Determine the [x, y] coordinate at the center of the cell enclosing the given text.  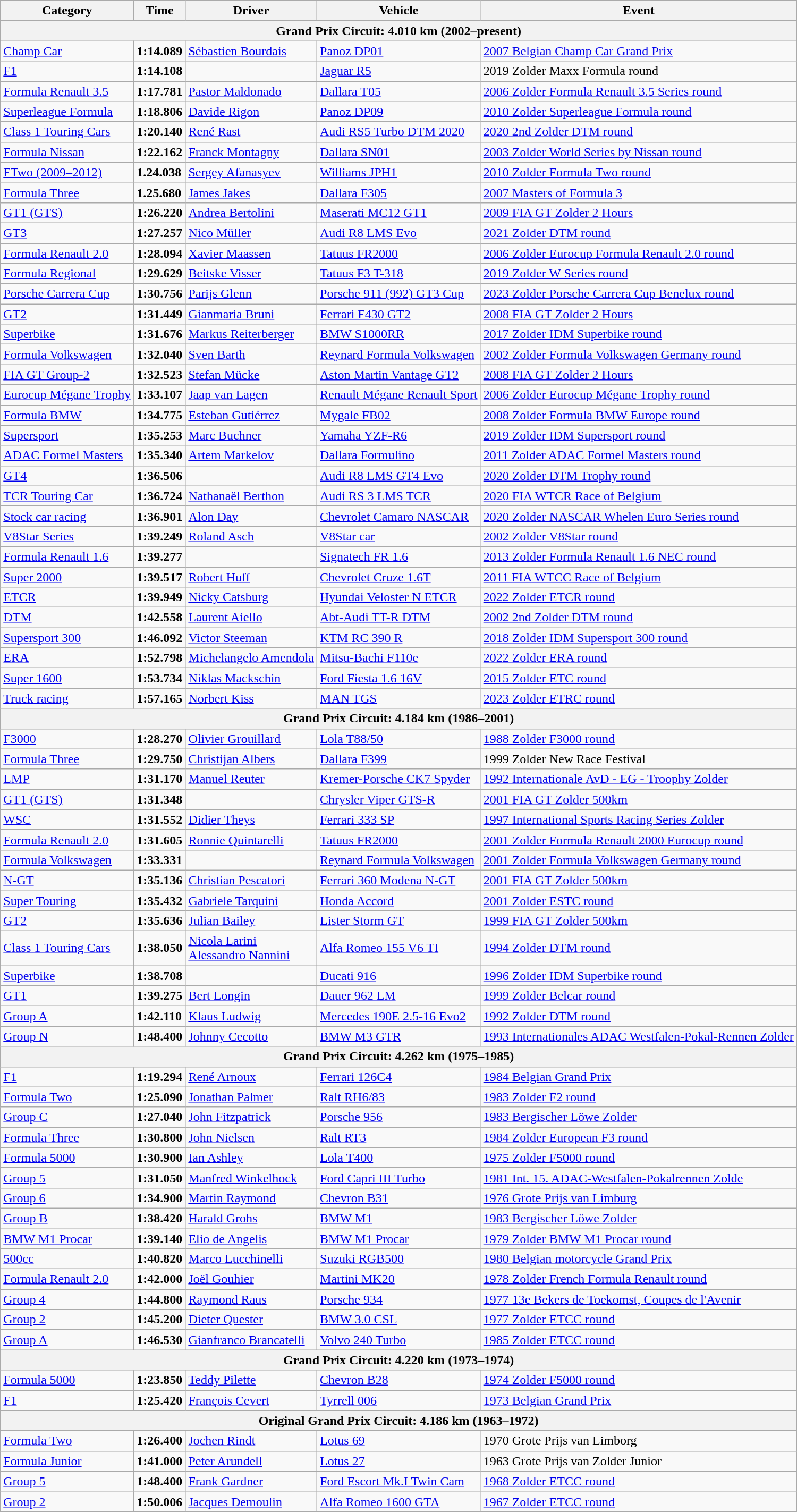
Julian Bailey [251, 921]
Olivier Grouillard [251, 739]
Hyundai Veloster N ETCR [399, 597]
GT1 [67, 996]
2019 Zolder Maxx Formula round [639, 71]
1980 Belgian motorcycle Grand Prix [639, 1259]
1:25.420 [159, 1400]
Lotus 27 [399, 1461]
2001 Zolder Formula Volkswagen Germany round [639, 860]
Panoz DP09 [399, 112]
1968 Zolder ETCC round [639, 1481]
2023 Zolder Porsche Carrera Cup Benelux round [639, 294]
1:39.277 [159, 556]
Klaus Ludwig [251, 1016]
Nicola LariniAlessandro Nannini [251, 948]
F3000 [67, 739]
Dallara SN01 [399, 152]
1:35.636 [159, 921]
1:53.734 [159, 678]
Formula Junior [67, 1461]
Manfred Winkelhock [251, 1178]
Original Grand Prix Circuit: 4.186 km (1963–1972) [398, 1421]
Category [67, 11]
2003 Zolder World Series by Nissan round [639, 152]
2021 Zolder DTM round [639, 233]
Tatuus F3 T-318 [399, 274]
1970 Grote Prijs van Limborg [639, 1441]
GT4 [67, 476]
2019 Zolder IDM Supersport round [639, 435]
Porsche 911 (992) GT3 Cup [399, 294]
1:39.949 [159, 597]
2011 FIA WTCC Race of Belgium [639, 577]
2020 FIA WTCR Race of Belgium [639, 496]
V8Star car [399, 536]
1:28.270 [159, 739]
500cc [67, 1259]
FIA GT Group-2 [67, 375]
Ralt RH6/83 [399, 1097]
Ferrari 333 SP [399, 820]
Dallara F305 [399, 192]
1:29.750 [159, 759]
Jonathan Palmer [251, 1097]
John Fitzpatrick [251, 1117]
1:40.820 [159, 1259]
Driver [251, 11]
Elio de Angelis [251, 1239]
2006 Zolder Eurocup Formula Renault 2.0 round [639, 254]
Truck racing [67, 698]
Mitsu-Bachi F110e [399, 658]
2002 2nd Zolder DTM round [639, 618]
ADAC Formel Masters [67, 455]
Grand Prix Circuit: 4.184 km (1986–2001) [398, 719]
François Cevert [251, 1400]
Laurent Aiello [251, 618]
2020 Zolder DTM Trophy round [639, 476]
1:41.000 [159, 1461]
Renault Mégane Renault Sport [399, 395]
1999 Zolder New Race Festival [639, 759]
Super 2000 [67, 577]
1:38.050 [159, 948]
2023 Zolder ETRC round [639, 698]
BMW M1 [399, 1218]
Sven Barth [251, 354]
Williams JPH1 [399, 172]
1:32.040 [159, 354]
1977 13e Bekers de Toekomst, Coupes de l'Avenir [639, 1299]
2017 Zolder IDM Superbike round [639, 334]
1:30.900 [159, 1158]
Norbert Kiss [251, 698]
1984 Zolder European F3 round [639, 1137]
1974 Zolder F5000 round [639, 1380]
N-GT [67, 880]
2013 Zolder Formula Renault 1.6 NEC round [639, 556]
1:35.432 [159, 901]
Christian Pescatori [251, 880]
BMW S1000RR [399, 334]
Manuel Reuter [251, 779]
Jaap van Lagen [251, 395]
1:34.900 [159, 1198]
James Jakes [251, 192]
Supersport [67, 435]
1:14.089 [159, 51]
Jacques Demoulin [251, 1501]
Audi RS 3 LMS TCR [399, 496]
2007 Belgian Champ Car Grand Prix [639, 51]
1:46.530 [159, 1340]
Formula Nissan [67, 152]
1:52.798 [159, 658]
Group 4 [67, 1299]
Group N [67, 1036]
Honda Accord [399, 901]
1973 Belgian Grand Prix [639, 1400]
Audi RS5 Turbo DTM 2020 [399, 132]
Lola T400 [399, 1158]
1:31.050 [159, 1178]
Alon Day [251, 516]
1:36.506 [159, 476]
2006 Zolder Eurocup Mégane Trophy round [639, 395]
Stock car racing [67, 516]
1984 Belgian Grand Prix [639, 1077]
1:38.420 [159, 1218]
Maserati MC12 GT1 [399, 213]
Franck Montagny [251, 152]
1:23.850 [159, 1380]
Dallara Formulino [399, 455]
MAN TGS [399, 698]
1983 Zolder F2 round [639, 1097]
Stefan Mücke [251, 375]
Grand Prix Circuit: 4.262 km (1975–1985) [398, 1057]
1963 Grote Prijs van Zolder Junior [639, 1461]
Sébastien Bourdais [251, 51]
TCR Touring Car [67, 496]
Tyrrell 006 [399, 1400]
KTM RC 390 R [399, 638]
1:42.110 [159, 1016]
1:34.775 [159, 415]
1:27.257 [159, 233]
WSC [67, 820]
Alfa Romeo 1600 GTA [399, 1501]
1:18.806 [159, 112]
Ford Escort Mk.I Twin Cam [399, 1481]
Raymond Raus [251, 1299]
Johnny Cecotto [251, 1036]
Martini MK20 [399, 1279]
Ford Capri III Turbo [399, 1178]
Ferrari 126C4 [399, 1077]
1:27.040 [159, 1117]
1:39.249 [159, 536]
2001 Zolder ESTC round [639, 901]
Markus Reiterberger [251, 334]
Abt-Audi TT-R DTM [399, 618]
2020 Zolder NASCAR Whelen Euro Series round [639, 516]
Porsche 956 [399, 1117]
Audi R8 LMS GT4 Evo [399, 476]
1996 Zolder IDM Superbike round [639, 976]
Beitske Visser [251, 274]
1:25.090 [159, 1097]
Lotus 69 [399, 1441]
Formula Renault 3.5 [67, 91]
Marc Buchner [251, 435]
René Arnoux [251, 1077]
1:38.708 [159, 976]
Chevrolet Camaro NASCAR [399, 516]
1:50.006 [159, 1501]
Aston Martin Vantage GT2 [399, 375]
Ralt RT3 [399, 1137]
1977 Zolder ETCC round [639, 1320]
Audi R8 LMS Evo [399, 233]
2010 Zolder Superleague Formula round [639, 112]
Nicky Catsburg [251, 597]
Superleague Formula [67, 112]
1978 Zolder French Formula Renault round [639, 1279]
Martin Raymond [251, 1198]
Dallara T05 [399, 91]
Formula Regional [67, 274]
Super 1600 [67, 678]
1993 Internationales ADAC Westfalen-Pokal-Rennen Zolder [639, 1036]
1:33.331 [159, 860]
V8Star Series [67, 536]
Suzuki RGB500 [399, 1259]
1:32.523 [159, 375]
Jochen Rindt [251, 1441]
Volvo 240 Turbo [399, 1340]
Time [159, 11]
2001 Zolder Formula Renault 2000 Eurocup round [639, 840]
1967 Zolder ETCC round [639, 1501]
Roland Asch [251, 536]
1:31.449 [159, 314]
1:45.200 [159, 1320]
2019 Zolder W Series round [639, 274]
Victor Steeman [251, 638]
1:36.724 [159, 496]
Porsche Carrera Cup [67, 294]
1:57.165 [159, 698]
René Rast [251, 132]
1988 Zolder F3000 round [639, 739]
2002 Zolder V8Star round [639, 536]
Group C [67, 1117]
2018 Zolder IDM Supersport 300 round [639, 638]
1:33.107 [159, 395]
1:39.275 [159, 996]
1:26.400 [159, 1441]
1985 Zolder ETCC round [639, 1340]
Christijan Albers [251, 759]
ETCR [67, 597]
2010 Zolder Formula Two round [639, 172]
Grand Prix Circuit: 4.010 km (2002–present) [398, 31]
Alfa Romeo 155 V6 TI [399, 948]
Sergey Afanasyev [251, 172]
ERA [67, 658]
LMP [67, 779]
1:35.253 [159, 435]
1:44.800 [159, 1299]
1:31.605 [159, 840]
Nico Müller [251, 233]
GT3 [67, 233]
Ducati 916 [399, 976]
2009 FIA GT Zolder 2 Hours [639, 213]
1:30.800 [159, 1137]
1:20.140 [159, 132]
Teddy Pilette [251, 1380]
1:46.092 [159, 638]
2022 Zolder ERA round [639, 658]
Chevron B31 [399, 1198]
1:36.901 [159, 516]
Niklas Mackschin [251, 678]
2020 2nd Zolder DTM round [639, 132]
2002 Zolder Formula Volkswagen Germany round [639, 354]
Yamaha YZF-R6 [399, 435]
Porsche 934 [399, 1299]
Marco Lucchinelli [251, 1259]
1976 Grote Prijs van Limburg [639, 1198]
Event [639, 11]
Formula BMW [67, 415]
Ferrari F430 GT2 [399, 314]
1:39.517 [159, 577]
Champ Car [67, 51]
Group 6 [67, 1198]
Nathanaël Berthon [251, 496]
Gianfranco Brancatelli [251, 1340]
2015 Zolder ETC round [639, 678]
1975 Zolder F5000 round [639, 1158]
2006 Zolder Formula Renault 3.5 Series round [639, 91]
1:22.162 [159, 152]
1:30.756 [159, 294]
Supersport 300 [67, 638]
Davide Rigon [251, 112]
BMW M3 GTR [399, 1036]
Pastor Maldonado [251, 91]
Michelangelo Amendola [251, 658]
Peter Arundell [251, 1461]
1:28.094 [159, 254]
1999 Zolder Belcar round [639, 996]
Formula Renault 1.6 [67, 556]
1.24.038 [159, 172]
Lister Storm GT [399, 921]
Harald Grohs [251, 1218]
1992 Zolder DTM round [639, 1016]
Ian Ashley [251, 1158]
1:35.340 [159, 455]
Frank Gardner [251, 1481]
Dieter Quester [251, 1320]
John Nielsen [251, 1137]
Jaguar R5 [399, 71]
Signatech FR 1.6 [399, 556]
Ford Fiesta 1.6 16V [399, 678]
2022 Zolder ETCR round [639, 597]
Group B [67, 1218]
1994 Zolder DTM round [639, 948]
FTwo (2009–2012) [67, 172]
1:35.136 [159, 880]
Xavier Maassen [251, 254]
Eurocup Mégane Trophy [67, 395]
2011 Zolder ADAC Formel Masters round [639, 455]
Joël Gouhier [251, 1279]
1:31.552 [159, 820]
1979 Zolder BMW M1 Procar round [639, 1239]
DTM [67, 618]
Andrea Bertolini [251, 213]
Vehicle [399, 11]
1:31.170 [159, 779]
1:39.140 [159, 1239]
1:26.220 [159, 213]
Artem Markelov [251, 455]
Gabriele Tarquini [251, 901]
Lola T88/50 [399, 739]
Esteban Gutiérrez [251, 415]
Chevron B28 [399, 1380]
Kremer-Porsche CK7 Spyder [399, 779]
Chrysler Viper GTS-R [399, 799]
BMW 3.0 CSL [399, 1320]
Ronnie Quintarelli [251, 840]
1981 Int. 15. ADAC-Westfalen-Pokalrennen Zolde [639, 1178]
1992 Internationale AvD - EG - Troophy Zolder [639, 779]
Super Touring [67, 901]
1:29.629 [159, 274]
Dauer 962 LM [399, 996]
1:14.108 [159, 71]
Chevrolet Cruze 1.6T [399, 577]
Grand Prix Circuit: 4.220 km (1973–1974) [398, 1360]
1:42.558 [159, 618]
1:17.781 [159, 91]
Bert Longin [251, 996]
Didier Theys [251, 820]
Parijs Glenn [251, 294]
Ferrari 360 Modena N-GT [399, 880]
Gianmaria Bruni [251, 314]
Robert Huff [251, 577]
1997 International Sports Racing Series Zolder [639, 820]
1:31.676 [159, 334]
1:19.294 [159, 1077]
Dallara F399 [399, 759]
1:31.348 [159, 799]
2007 Masters of Formula 3 [639, 192]
1.25.680 [159, 192]
1:42.000 [159, 1279]
Mygale FB02 [399, 415]
Mercedes 190E 2.5-16 Evo2 [399, 1016]
1999 FIA GT Zolder 500km [639, 921]
Panoz DP01 [399, 51]
2008 Zolder Formula BMW Europe round [639, 415]
